Scan for the cell matching the given text and deliver its (X, Y) coordinate at center. 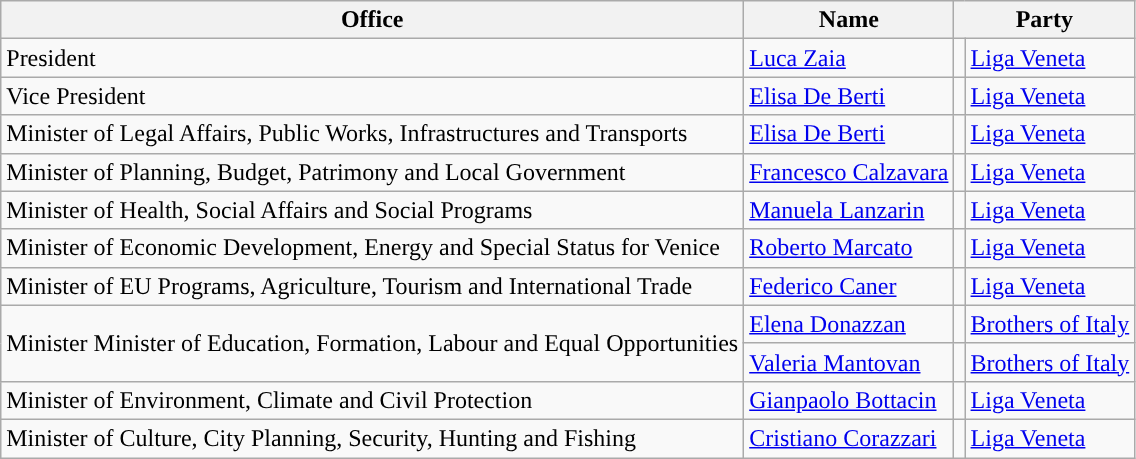
Gianpaolo Bottacin (849, 400)
Party (1044, 20)
Minister of Environment, Climate and Civil Protection (372, 400)
Cristiano Corazzari (849, 438)
Minister of Planning, Budget, Patrimony and Local Government (372, 172)
Minister of EU Programs, Agriculture, Tourism and International Trade (372, 286)
Valeria Mantovan (849, 362)
Luca Zaia (849, 58)
Office (372, 20)
Roberto Marcato (849, 248)
Name (849, 20)
Vice President (372, 96)
Minister of Economic Development, Energy and Special Status for Venice (372, 248)
Manuela Lanzarin (849, 210)
President (372, 58)
Minister Minister of Education, Formation, Labour and Equal Opportunities (372, 343)
Elena Donazzan (849, 324)
Minister of Legal Affairs, Public Works, Infrastructures and Transports (372, 134)
Minister of Culture, City Planning, Security, Hunting and Fishing (372, 438)
Minister of Health, Social Affairs and Social Programs (372, 210)
Federico Caner (849, 286)
Francesco Calzavara (849, 172)
